Scan for the cell matching the given text and deliver its (X, Y) coordinate at center. 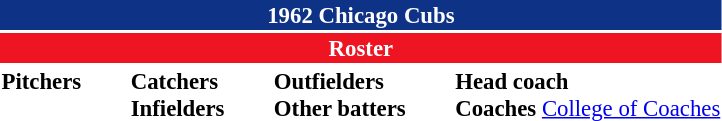
Roster (361, 48)
1962 Chicago Cubs (361, 15)
